Determine the [x, y] coordinate at the center of the cell enclosing the given text.  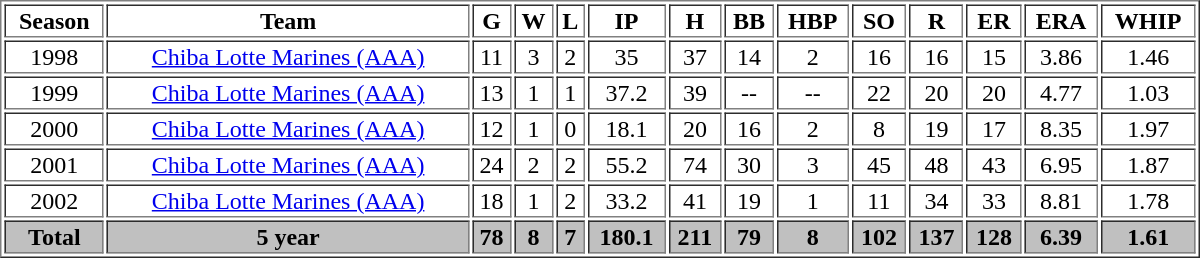
18.1 [627, 128]
1.97 [1148, 128]
41 [694, 200]
15 [994, 56]
22 [880, 92]
3.86 [1061, 56]
Team [288, 20]
45 [880, 164]
17 [994, 128]
0 [570, 128]
33.2 [627, 200]
1.03 [1148, 92]
78 [492, 236]
37 [694, 56]
Season [54, 20]
55.2 [627, 164]
1.87 [1148, 164]
6.39 [1061, 236]
ERA [1061, 20]
18 [492, 200]
34 [936, 200]
7 [570, 236]
48 [936, 164]
BB [748, 20]
G [492, 20]
1999 [54, 92]
WHIP [1148, 20]
2000 [54, 128]
L [570, 20]
180.1 [627, 236]
137 [936, 236]
2002 [54, 200]
12 [492, 128]
211 [694, 236]
13 [492, 92]
33 [994, 200]
128 [994, 236]
43 [994, 164]
14 [748, 56]
6.95 [1061, 164]
74 [694, 164]
1.61 [1148, 236]
79 [748, 236]
W [534, 20]
IP [627, 20]
37.2 [627, 92]
H [694, 20]
SO [880, 20]
102 [880, 236]
R [936, 20]
8.35 [1061, 128]
1.46 [1148, 56]
30 [748, 164]
5 year [288, 236]
35 [627, 56]
8.81 [1061, 200]
24 [492, 164]
39 [694, 92]
4.77 [1061, 92]
1998 [54, 56]
Total [54, 236]
ER [994, 20]
HBP [813, 20]
2001 [54, 164]
1.78 [1148, 200]
